Capture the cell that displays the provided text and extract its (X, Y) central coordinate. 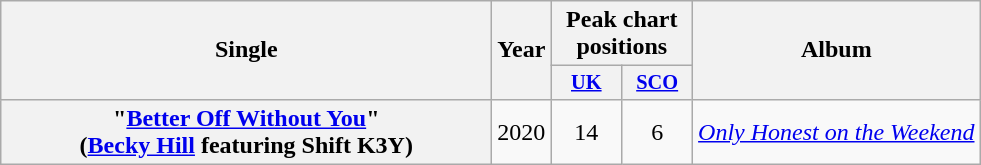
14 (586, 132)
Single (246, 50)
6 (658, 132)
2020 (522, 132)
SCO (658, 83)
Peak chart positions (622, 34)
Year (522, 50)
Only Honest on the Weekend (836, 132)
UK (586, 83)
Album (836, 50)
"Better Off Without You"(Becky Hill featuring Shift K3Y) (246, 132)
